Determine the [x, y] coordinate at the center of the cell enclosing the given text.  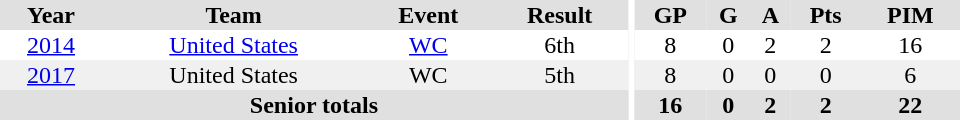
6 [910, 75]
A [770, 15]
G [728, 15]
2014 [51, 45]
PIM [910, 15]
Pts [826, 15]
5th [560, 75]
Result [560, 15]
Team [234, 15]
2017 [51, 75]
Senior totals [314, 105]
6th [560, 45]
GP [670, 15]
22 [910, 105]
Year [51, 15]
Event [428, 15]
